Find where the given text appears and provide that cell's center as [x, y] coordinate. 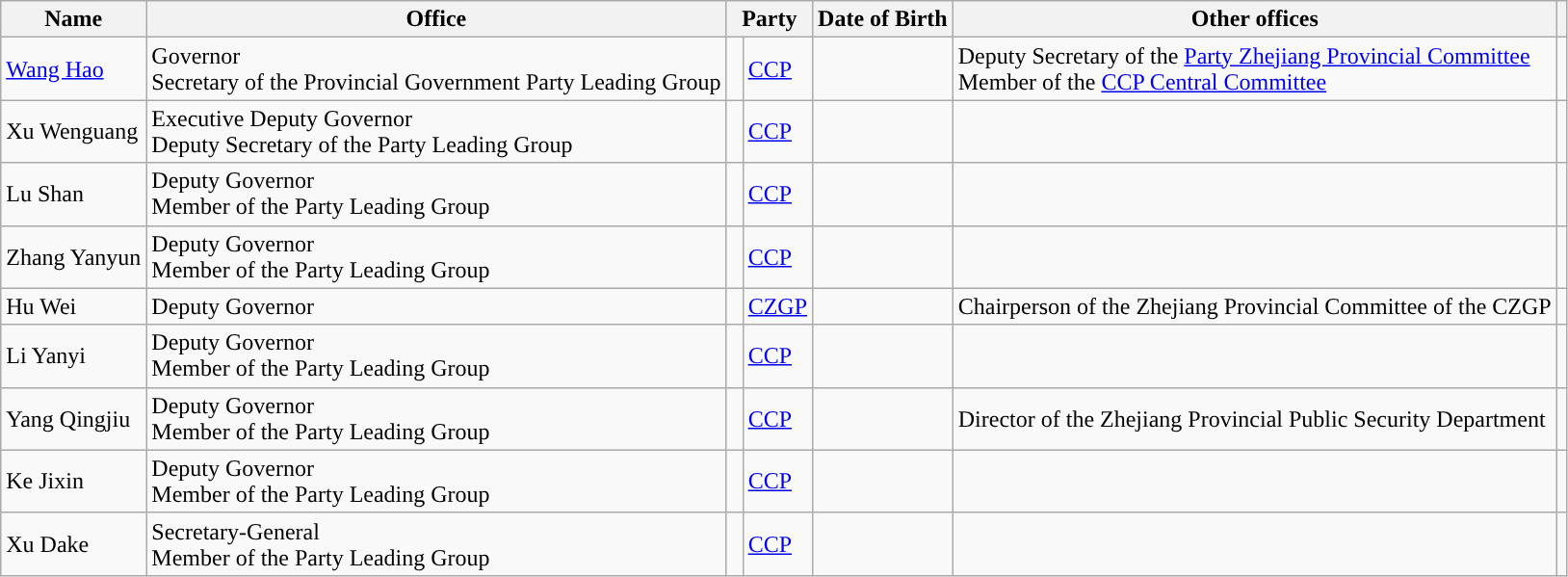
Party [769, 19]
Deputy Secretary of the Party Zhejiang Provincial CommitteeMember of the CCP Central Committee [1254, 69]
Name [73, 19]
Director of the Zhejiang Provincial Public Security Department [1254, 418]
GovernorSecretary of the Provincial Government Party Leading Group [436, 69]
Li Yanyi [73, 356]
CZGP [777, 306]
Secretary-GeneralMember of the Party Leading Group [436, 543]
Office [436, 19]
Xu Dake [73, 543]
Wang Hao [73, 69]
Hu Wei [73, 306]
Executive Deputy GovernorDeputy Secretary of the Party Leading Group [436, 131]
Chairperson of the Zhejiang Provincial Committee of the CZGP [1254, 306]
Lu Shan [73, 195]
Ke Jixin [73, 482]
Other offices [1254, 19]
Yang Qingjiu [73, 418]
Deputy Governor [436, 306]
Zhang Yanyun [73, 256]
Xu Wenguang [73, 131]
Date of Birth [883, 19]
